Locate the cell with the specified text and output its [x, y] center coordinate. 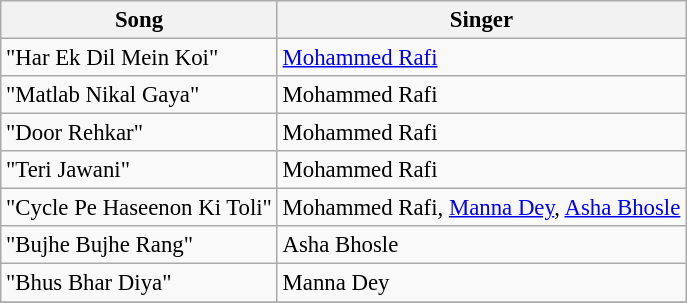
Song [139, 20]
Asha Bhosle [481, 245]
"Door Rehkar" [139, 133]
Mohammed Rafi, Manna Dey, Asha Bhosle [481, 208]
"Bhus Bhar Diya" [139, 283]
"Teri Jawani" [139, 170]
"Har Ek Dil Mein Koi" [139, 58]
Singer [481, 20]
"Cycle Pe Haseenon Ki Toli" [139, 208]
"Bujhe Bujhe Rang" [139, 245]
"Matlab Nikal Gaya" [139, 95]
Manna Dey [481, 283]
